Detect which cell encompasses the target text, then output its [x, y] center coordinate. 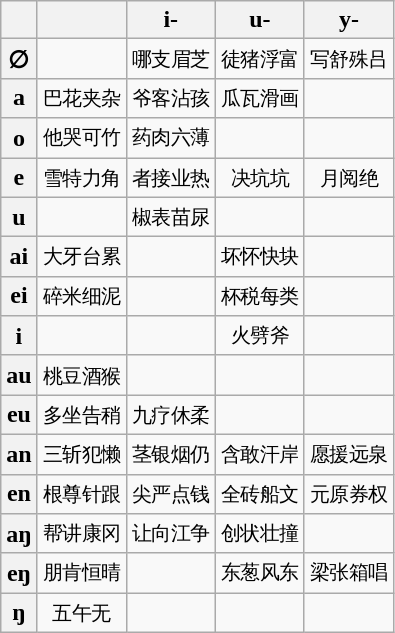
ai [19, 257]
朋肯恒晴 [82, 573]
桃豆酒猴 [82, 375]
e [19, 178]
i [19, 336]
eŋ [19, 573]
u- [260, 20]
创状壮撞 [260, 534]
全砖船文 [260, 494]
者接业热 [170, 178]
en [19, 494]
au [19, 375]
茎银烟仍 [170, 454]
三斩犯懒 [82, 454]
杯税每类 [260, 296]
o [19, 138]
五午无 [82, 613]
根尊针跟 [82, 494]
雪特力角 [82, 178]
a [19, 98]
瓜瓦滑画 [260, 98]
写舒殊吕 [348, 59]
aŋ [19, 534]
多坐告稍 [82, 415]
元原券权 [348, 494]
决坑坑 [260, 178]
含敢汗岸 [260, 454]
u [19, 217]
九疗休柔 [170, 415]
碎米细泥 [82, 296]
愿援远泉 [348, 454]
东葱风东 [260, 573]
梁张箱唱 [348, 573]
哪支眉芝 [170, 59]
ei [19, 296]
月阅绝 [348, 178]
他哭可竹 [82, 138]
ŋ [19, 613]
an [19, 454]
y- [348, 20]
大牙台累 [82, 257]
火劈斧 [260, 336]
爷客沾孩 [170, 98]
让向江争 [170, 534]
∅ [19, 59]
徒猪浮富 [260, 59]
椒表苗尿 [170, 217]
巴花夹杂 [82, 98]
药肉六薄 [170, 138]
帮讲康冈 [82, 534]
尖严点钱 [170, 494]
eu [19, 415]
坏怀快块 [260, 257]
i- [170, 20]
